Search for the cell housing the specified text and yield its (x, y) center coordinate. 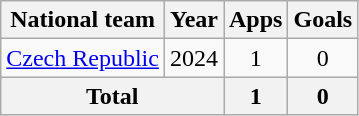
National team (83, 20)
Apps (256, 20)
Year (194, 20)
Goals (323, 20)
Total (112, 96)
2024 (194, 58)
Czech Republic (83, 58)
